For the text-containing cell, return its midpoint in (x, y) coordinate format. 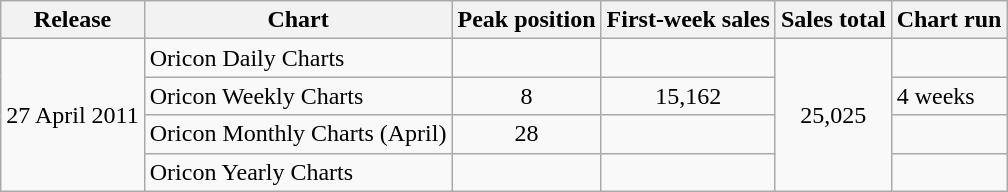
4 weeks (949, 96)
Oricon Monthly Charts (April) (298, 134)
15,162 (688, 96)
Oricon Weekly Charts (298, 96)
25,025 (833, 115)
Sales total (833, 20)
Peak position (526, 20)
Oricon Yearly Charts (298, 172)
28 (526, 134)
Chart run (949, 20)
27 April 2011 (73, 115)
Release (73, 20)
Chart (298, 20)
8 (526, 96)
First-week sales (688, 20)
Oricon Daily Charts (298, 58)
